Pinpoint the cell where the given text exists, returning its [X, Y] midpoint coordinate. 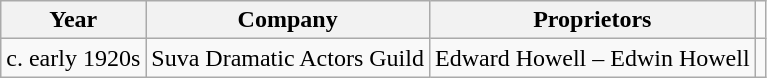
c. early 1920s [74, 58]
Edward Howell – Edwin Howell [592, 58]
Company [288, 20]
Proprietors [592, 20]
Suva Dramatic Actors Guild [288, 58]
Year [74, 20]
